Extract the (x, y) coordinate from the center of the cell holding the provided text.  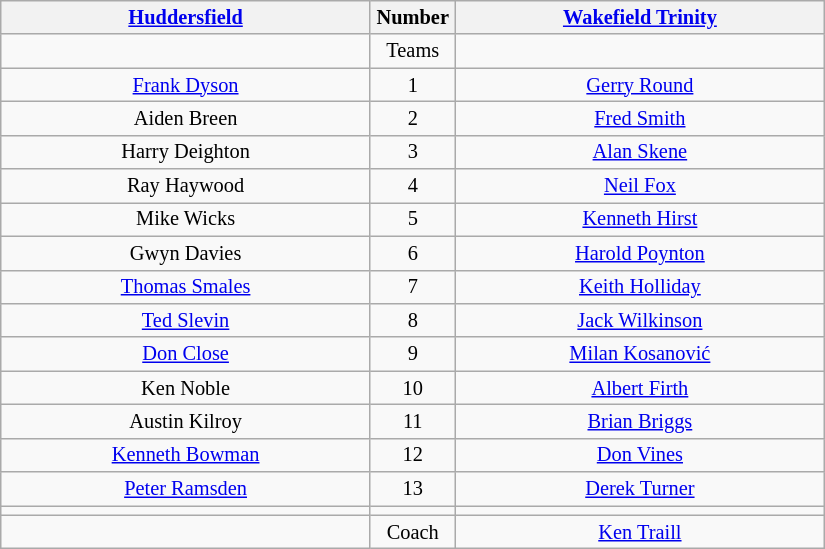
2 (412, 118)
4 (412, 186)
Milan Kosanović (640, 354)
Teams (412, 51)
8 (412, 320)
Aiden Breen (186, 118)
Harold Poynton (640, 253)
Keith Holliday (640, 287)
Coach (412, 532)
Kenneth Hirst (640, 219)
13 (412, 489)
Huddersfield (186, 17)
9 (412, 354)
Ken Noble (186, 388)
Don Vines (640, 455)
Number (412, 17)
Mike Wicks (186, 219)
Peter Ramsden (186, 489)
Don Close (186, 354)
Gwyn Davies (186, 253)
11 (412, 421)
12 (412, 455)
Alan Skene (640, 152)
Albert Firth (640, 388)
1 (412, 85)
Ray Haywood (186, 186)
Fred Smith (640, 118)
Derek Turner (640, 489)
Thomas Smales (186, 287)
7 (412, 287)
Harry Deighton (186, 152)
5 (412, 219)
3 (412, 152)
10 (412, 388)
Frank Dyson (186, 85)
Ted Slevin (186, 320)
Austin Kilroy (186, 421)
Kenneth Bowman (186, 455)
Gerry Round (640, 85)
Ken Traill (640, 532)
Wakefield Trinity (640, 17)
Neil Fox (640, 186)
6 (412, 253)
Jack Wilkinson (640, 320)
Brian Briggs (640, 421)
